Return the (x, y) coordinate for the center point of the cell that contains the specified text.  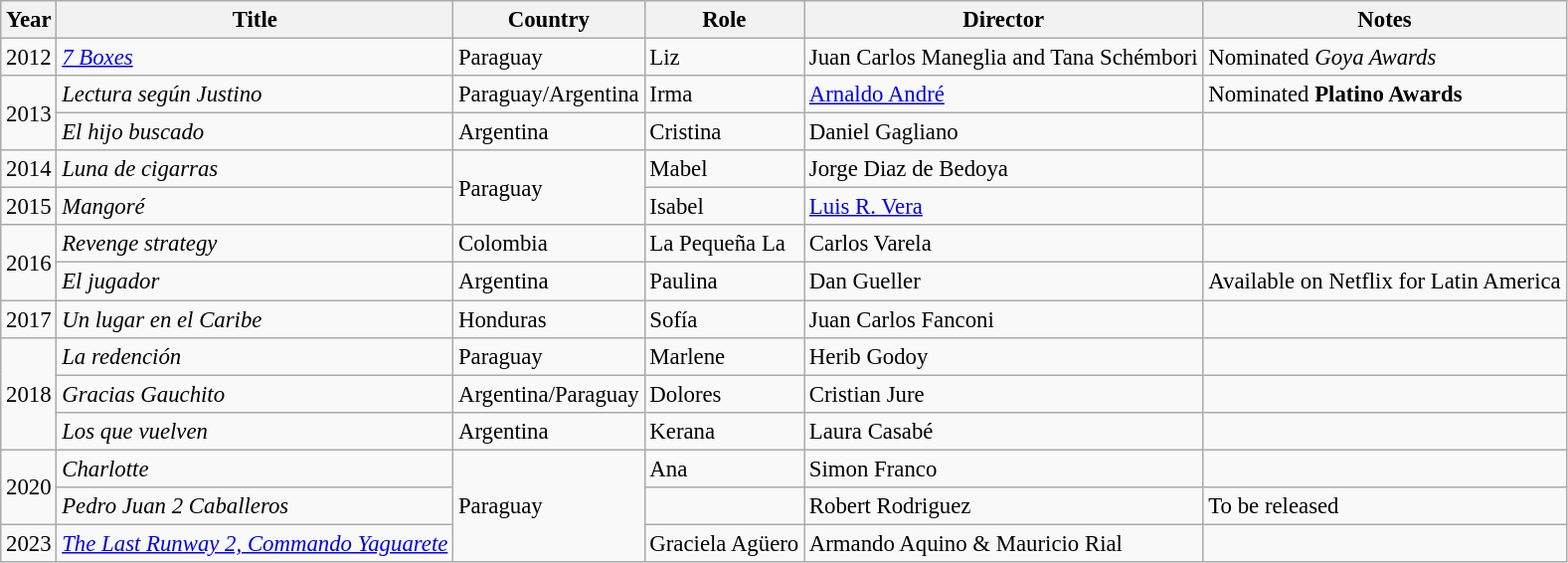
Liz (724, 58)
Pedro Juan 2 Caballeros (255, 506)
To be released (1384, 506)
Laura Casabé (1004, 431)
Honduras (549, 319)
Dolores (724, 394)
Irma (724, 94)
Kerana (724, 431)
El hijo buscado (255, 132)
Country (549, 20)
Armando Aquino & Mauricio Rial (1004, 543)
Isabel (724, 207)
Mangoré (255, 207)
Lectura según Justino (255, 94)
Los que vuelven (255, 431)
Nominated Platino Awards (1384, 94)
Charlotte (255, 469)
Paulina (724, 281)
Gracias Gauchito (255, 394)
Nominated Goya Awards (1384, 58)
Available on Netflix for Latin America (1384, 281)
Title (255, 20)
Jorge Diaz de Bedoya (1004, 169)
Herib Godoy (1004, 356)
Paraguay/Argentina (549, 94)
Un lugar en el Caribe (255, 319)
El jugador (255, 281)
Graciela Agüero (724, 543)
The Last Runway 2, Commando Yaguarete (255, 543)
Marlene (724, 356)
Director (1004, 20)
Simon Franco (1004, 469)
Juan Carlos Maneglia and Tana Schémbori (1004, 58)
Colombia (549, 244)
Dan Gueller (1004, 281)
La Pequeña La (724, 244)
Notes (1384, 20)
Revenge strategy (255, 244)
2013 (29, 113)
Year (29, 20)
Robert Rodriguez (1004, 506)
2014 (29, 169)
Role (724, 20)
Juan Carlos Fanconi (1004, 319)
Carlos Varela (1004, 244)
Daniel Gagliano (1004, 132)
Argentina/Paraguay (549, 394)
Sofía (724, 319)
2018 (29, 394)
7 Boxes (255, 58)
2020 (29, 487)
Cristian Jure (1004, 394)
Luis R. Vera (1004, 207)
2012 (29, 58)
Ana (724, 469)
Arnaldo André (1004, 94)
Luna de cigarras (255, 169)
2016 (29, 263)
Mabel (724, 169)
2015 (29, 207)
2017 (29, 319)
Cristina (724, 132)
La redención (255, 356)
2023 (29, 543)
